For the text-containing cell, return its midpoint in (X, Y) coordinate format. 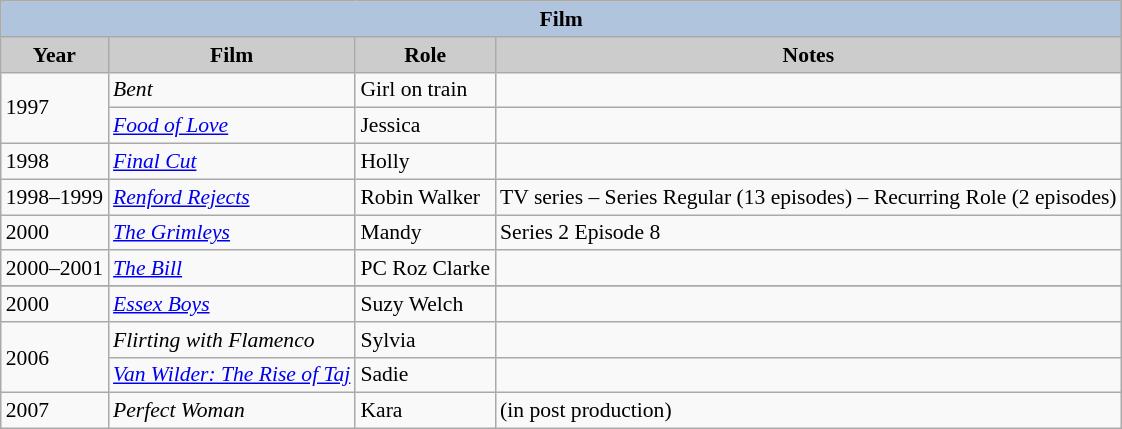
Jessica (425, 126)
Van Wilder: The Rise of Taj (232, 375)
2006 (54, 358)
Final Cut (232, 162)
Robin Walker (425, 197)
1997 (54, 108)
Series 2 Episode 8 (808, 233)
Flirting with Flamenco (232, 340)
Sadie (425, 375)
Sylvia (425, 340)
PC Roz Clarke (425, 269)
Suzy Welch (425, 304)
1998 (54, 162)
Renford Rejects (232, 197)
The Grimleys (232, 233)
(in post production) (808, 411)
Kara (425, 411)
Holly (425, 162)
Role (425, 55)
TV series – Series Regular (13 episodes) – Recurring Role (2 episodes) (808, 197)
Girl on train (425, 90)
Year (54, 55)
Bent (232, 90)
Perfect Woman (232, 411)
1998–1999 (54, 197)
2000–2001 (54, 269)
Essex Boys (232, 304)
2007 (54, 411)
Notes (808, 55)
Mandy (425, 233)
The Bill (232, 269)
Food of Love (232, 126)
